Detect which cell encompasses the target text, then output its (X, Y) center coordinate. 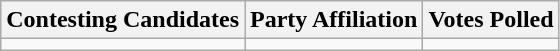
Party Affiliation (334, 20)
Votes Polled (491, 20)
Contesting Candidates (123, 20)
